Pinpoint the cell where the given text exists, returning its [x, y] midpoint coordinate. 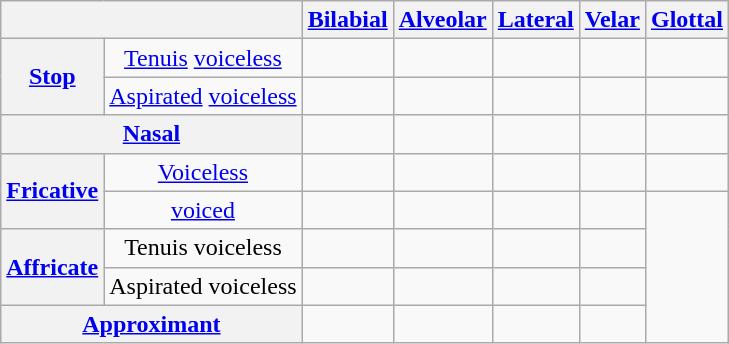
voiced [203, 210]
Stop [52, 77]
Velar [612, 20]
Bilabial [348, 20]
Affricate [52, 267]
Nasal [152, 134]
Approximant [152, 324]
Glottal [686, 20]
Voiceless [203, 172]
Fricative [52, 191]
Alveolar [442, 20]
Lateral [536, 20]
